From the cell containing the given text, extract its center point as [x, y] coordinate. 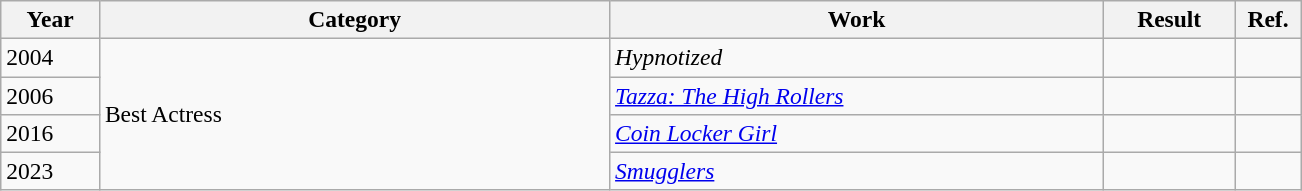
Coin Locker Girl [857, 133]
2016 [50, 133]
Ref. [1268, 19]
Smugglers [857, 171]
Hypnotized [857, 57]
2004 [50, 57]
2006 [50, 95]
Category [354, 19]
Tazza: The High Rollers [857, 95]
Work [857, 19]
Year [50, 19]
Best Actress [354, 114]
Result [1169, 19]
2023 [50, 171]
